Detect which cell encompasses the target text, then output its (x, y) center coordinate. 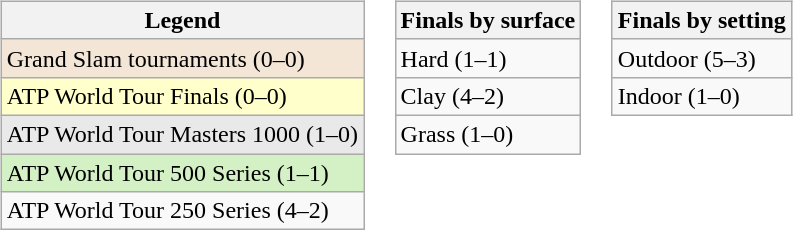
ATP World Tour Finals (0–0) (182, 96)
Indoor (1–0) (702, 96)
Hard (1–1) (488, 58)
ATP World Tour 250 Series (4–2) (182, 211)
ATP World Tour Masters 1000 (1–0) (182, 134)
Clay (4–2) (488, 96)
Grass (1–0) (488, 134)
Outdoor (5–3) (702, 58)
Legend (182, 20)
Finals by setting (702, 20)
ATP World Tour 500 Series (1–1) (182, 173)
Grand Slam tournaments (0–0) (182, 58)
Finals by surface (488, 20)
